Locate the cell with the specified text and output its (x, y) center coordinate. 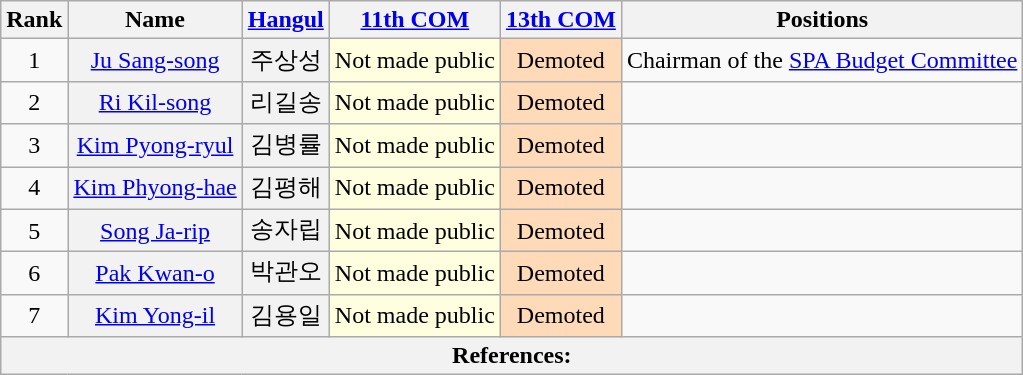
Ju Sang-song (155, 60)
Rank (34, 20)
Kim Yong-il (155, 316)
Chairman of the SPA Budget Committee (822, 60)
Kim Phyong-hae (155, 188)
Hangul (286, 20)
Song Ja-rip (155, 230)
리길송 (286, 102)
Kim Pyong-ryul (155, 146)
Name (155, 20)
References: (512, 356)
김용일 (286, 316)
김병률 (286, 146)
Ri Kil-song (155, 102)
1 (34, 60)
김평해 (286, 188)
5 (34, 230)
7 (34, 316)
3 (34, 146)
13th COM (560, 20)
6 (34, 274)
11th COM (414, 20)
주상성 (286, 60)
송자립 (286, 230)
4 (34, 188)
2 (34, 102)
박관오 (286, 274)
Pak Kwan-o (155, 274)
Positions (822, 20)
